Output the (x, y) coordinate of the center of the cell containing the given text.  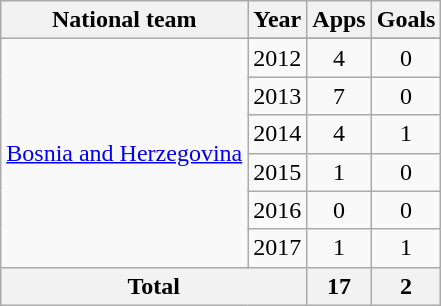
2 (406, 286)
Goals (406, 20)
2012 (278, 58)
2014 (278, 134)
2017 (278, 248)
17 (339, 286)
2016 (278, 210)
Bosnia and Herzegovina (124, 153)
Year (278, 20)
Apps (339, 20)
2015 (278, 172)
National team (124, 20)
7 (339, 96)
Total (154, 286)
2013 (278, 96)
